Capture the cell that displays the provided text and extract its (X, Y) central coordinate. 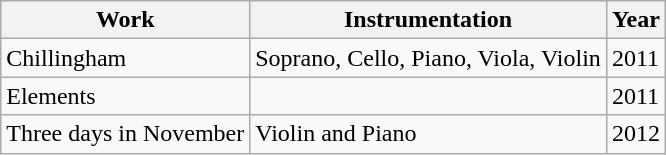
Elements (126, 96)
Chillingham (126, 58)
Violin and Piano (428, 134)
Three days in November (126, 134)
Year (636, 20)
Instrumentation (428, 20)
2012 (636, 134)
Soprano, Cello, Piano, Viola, Violin (428, 58)
Work (126, 20)
